Search for the cell housing the specified text and yield its [x, y] center coordinate. 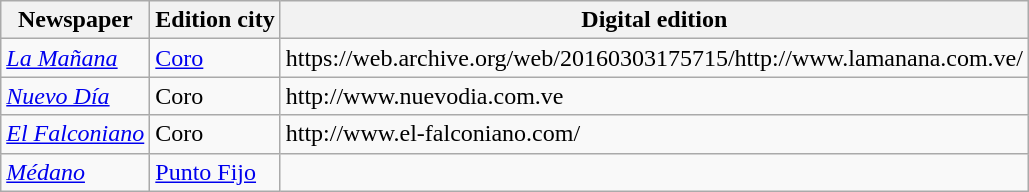
Digital edition [654, 20]
http://www.nuevodia.com.ve [654, 96]
https://web.archive.org/web/20160303175715/http://www.lamanana.com.ve/ [654, 58]
Edition city [215, 20]
El Falconiano [76, 134]
Nuevo Día [76, 96]
La Mañana [76, 58]
Punto Fijo [215, 172]
Newspaper [76, 20]
http://www.el-falconiano.com/ [654, 134]
Médano [76, 172]
